Output the (x, y) coordinate of the center of the cell containing the given text.  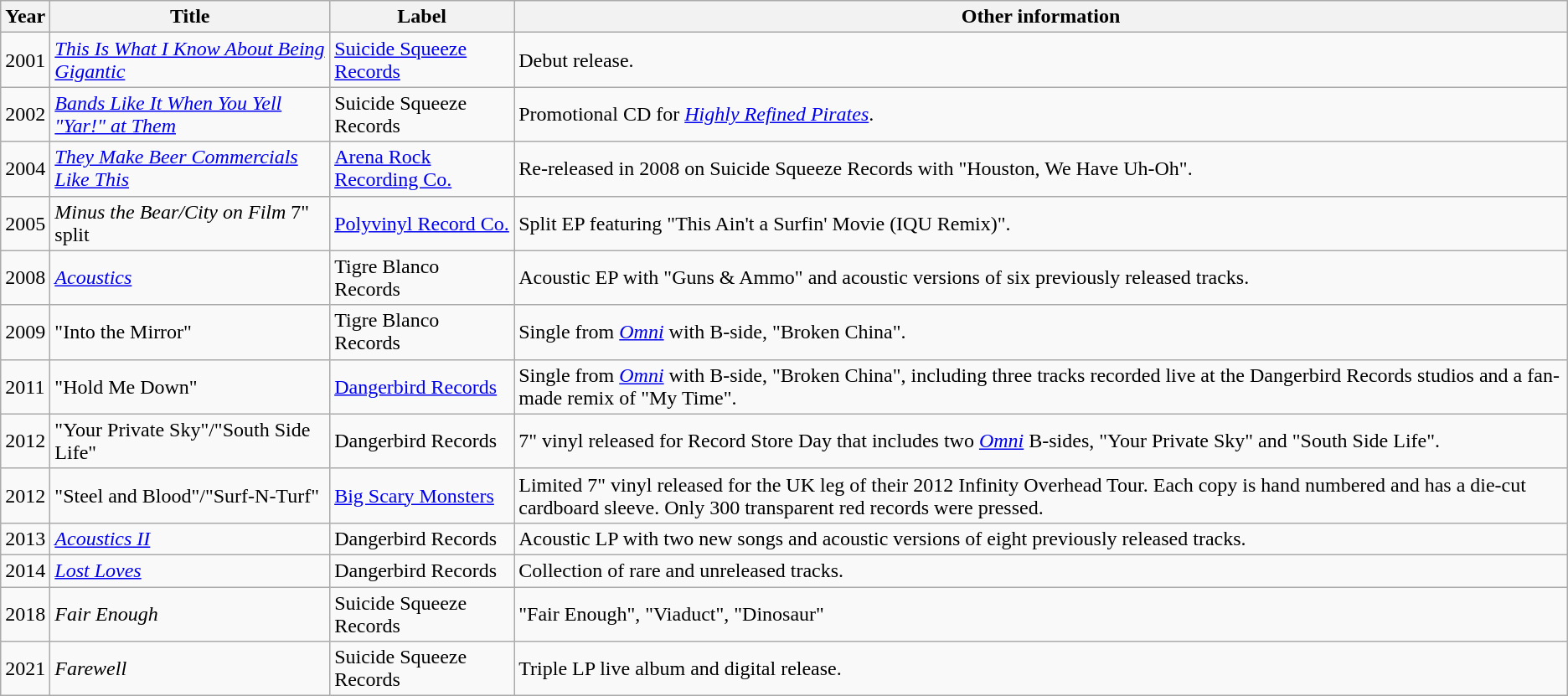
2002 (25, 114)
Acoustic EP with "Guns & Ammo" and acoustic versions of six previously released tracks. (1041, 278)
2005 (25, 223)
2021 (25, 668)
Other information (1041, 17)
2008 (25, 278)
2013 (25, 539)
7" vinyl released for Record Store Day that includes two Omni B-sides, "Your Private Sky" and "South Side Life". (1041, 441)
Acoustics (190, 278)
Split EP featuring "This Ain't a Surfin' Movie (IQU Remix)". (1041, 223)
2011 (25, 387)
"Hold Me Down" (190, 387)
2018 (25, 613)
2004 (25, 169)
Polyvinyl Record Co. (422, 223)
"Fair Enough", "Viaduct", "Dinosaur" (1041, 613)
This Is What I Know About Being Gigantic (190, 60)
Fair Enough (190, 613)
Arena Rock Recording Co. (422, 169)
Single from Omni with B-side, "Broken China". (1041, 332)
"Into the Mirror" (190, 332)
Collection of rare and unreleased tracks. (1041, 570)
"Your Private Sky"/"South Side Life" (190, 441)
Farewell (190, 668)
Re-released in 2008 on Suicide Squeeze Records with "Houston, We Have Uh-Oh". (1041, 169)
Title (190, 17)
"Steel and Blood"/"Surf-N-Turf" (190, 496)
Minus the Bear/City on Film 7" split (190, 223)
Lost Loves (190, 570)
2009 (25, 332)
Acoustics II (190, 539)
Triple LP live album and digital release. (1041, 668)
They Make Beer Commercials Like This (190, 169)
Acoustic LP with two new songs and acoustic versions of eight previously released tracks. (1041, 539)
2001 (25, 60)
Bands Like It When You Yell "Yar!" at Them (190, 114)
Year (25, 17)
Promotional CD for Highly Refined Pirates. (1041, 114)
2014 (25, 570)
Label (422, 17)
Big Scary Monsters (422, 496)
Debut release. (1041, 60)
